Detect which cell encompasses the target text, then output its [x, y] center coordinate. 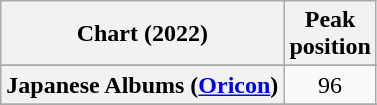
Japanese Albums (Oricon) [142, 85]
Chart (2022) [142, 34]
Peakposition [330, 34]
96 [330, 85]
